From the cell containing the given text, extract its center point as [X, Y] coordinate. 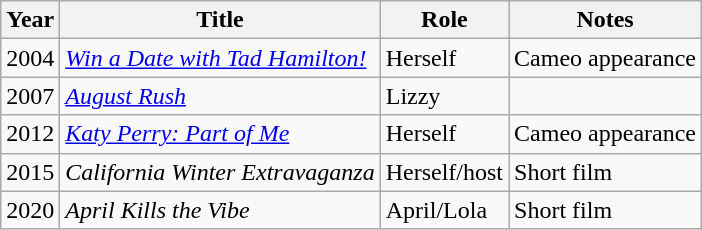
Year [30, 20]
August Rush [220, 96]
California Winter Extravaganza [220, 172]
2004 [30, 58]
2007 [30, 96]
Katy Perry: Part of Me [220, 134]
April Kills the Vibe [220, 210]
Title [220, 20]
Lizzy [444, 96]
2020 [30, 210]
April/Lola [444, 210]
Role [444, 20]
Win a Date with Tad Hamilton! [220, 58]
Notes [606, 20]
Herself/host [444, 172]
2012 [30, 134]
2015 [30, 172]
